Determine the (X, Y) coordinate at the center of the cell enclosing the given text.  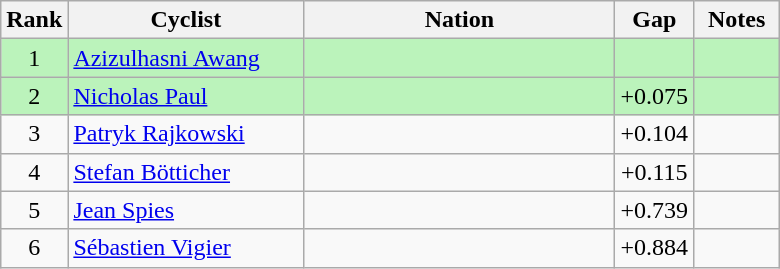
+0.104 (654, 134)
6 (34, 248)
Notes (737, 20)
Stefan Bötticher (186, 172)
Cyclist (186, 20)
2 (34, 96)
Patryk Rajkowski (186, 134)
4 (34, 172)
5 (34, 210)
+0.884 (654, 248)
Jean Spies (186, 210)
Azizulhasni Awang (186, 58)
1 (34, 58)
Gap (654, 20)
Nicholas Paul (186, 96)
+0.075 (654, 96)
+0.115 (654, 172)
+0.739 (654, 210)
Nation (460, 20)
3 (34, 134)
Sébastien Vigier (186, 248)
Rank (34, 20)
